Determine the (x, y) coordinate at the center of the cell enclosing the given text.  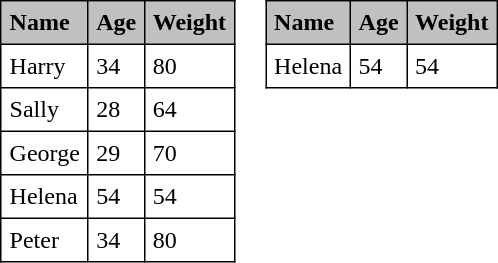
28 (116, 110)
Peter (44, 240)
Harry (44, 66)
George (44, 153)
64 (190, 110)
70 (190, 153)
Sally (44, 110)
29 (116, 153)
